Scan for the cell matching the given text and deliver its [X, Y] coordinate at center. 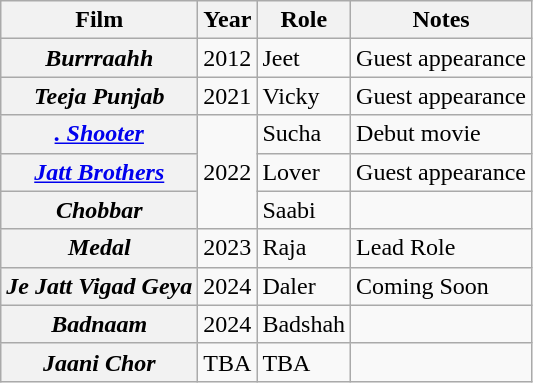
Medal [100, 248]
Je Jatt Vigad Geya [100, 286]
Daler [304, 286]
Debut movie [442, 134]
Coming Soon [442, 286]
Year [228, 20]
Jatt Brothers [100, 172]
Jeet [304, 58]
Lead Role [442, 248]
2021 [228, 96]
Chobbar [100, 210]
Sucha [304, 134]
2023 [228, 248]
Film [100, 20]
Badnaam [100, 324]
2012 [228, 58]
2022 [228, 172]
Lover [304, 172]
Badshah [304, 324]
Jaani Chor [100, 362]
Teeja Punjab [100, 96]
Vicky [304, 96]
Raja [304, 248]
Notes [442, 20]
. Shooter [100, 134]
Burrraahh [100, 58]
Role [304, 20]
Saabi [304, 210]
